Capture the cell that displays the provided text and extract its [x, y] central coordinate. 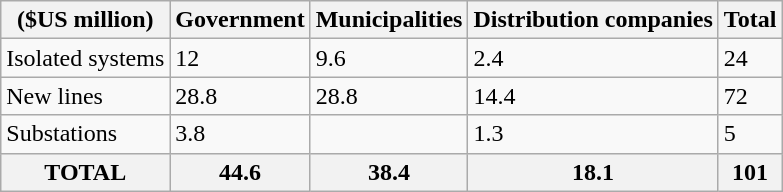
3.8 [240, 134]
Government [240, 20]
Total [750, 20]
72 [750, 96]
Distribution companies [593, 20]
5 [750, 134]
1.3 [593, 134]
New lines [86, 96]
($US million) [86, 20]
18.1 [593, 172]
101 [750, 172]
12 [240, 58]
14.4 [593, 96]
TOTAL [86, 172]
38.4 [389, 172]
24 [750, 58]
Isolated systems [86, 58]
Municipalities [389, 20]
44.6 [240, 172]
2.4 [593, 58]
Substations [86, 134]
9.6 [389, 58]
